Pinpoint the cell where the given text exists, returning its (X, Y) midpoint coordinate. 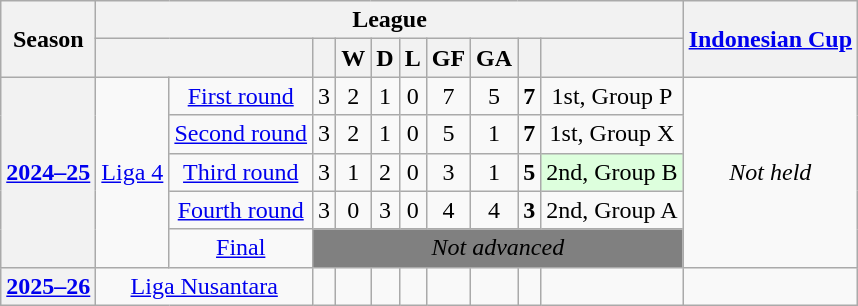
Not advanced (498, 248)
GA (494, 58)
Indonesian Cup (770, 39)
L (412, 58)
D (385, 58)
League (390, 20)
Liga 4 (132, 172)
2025–26 (48, 286)
GF (448, 58)
Not held (770, 172)
Fourth round (241, 210)
2nd, Group A (612, 210)
1st, Group X (612, 134)
Second round (241, 134)
Liga Nusantara (204, 286)
W (354, 58)
2nd, Group B (612, 172)
2024–25 (48, 172)
Third round (241, 172)
Final (241, 248)
First round (241, 96)
1st, Group P (612, 96)
Season (48, 39)
